Provide the (x, y) coordinate of the cell's center where the given text is located.  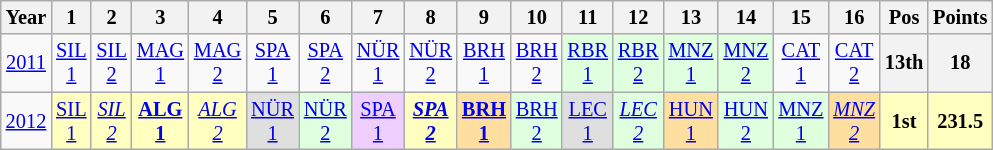
CAT2 (854, 63)
RBR1 (587, 63)
Pos (904, 17)
RBR2 (638, 63)
MAG1 (160, 63)
18 (960, 63)
5 (272, 17)
6 (326, 17)
13th (904, 63)
MAG2 (218, 63)
LEC1 (587, 121)
2012 (26, 121)
13 (690, 17)
7 (378, 17)
2 (111, 17)
231.5 (960, 121)
LEC2 (638, 121)
9 (484, 17)
2011 (26, 63)
3 (160, 17)
1 (71, 17)
14 (746, 17)
HUN2 (746, 121)
16 (854, 17)
4 (218, 17)
11 (587, 17)
CAT1 (800, 63)
HUN1 (690, 121)
1st (904, 121)
12 (638, 17)
ALG2 (218, 121)
Points (960, 17)
15 (800, 17)
8 (430, 17)
ALG1 (160, 121)
Year (26, 17)
10 (537, 17)
